Locate the cell with the specified text and output its (X, Y) center coordinate. 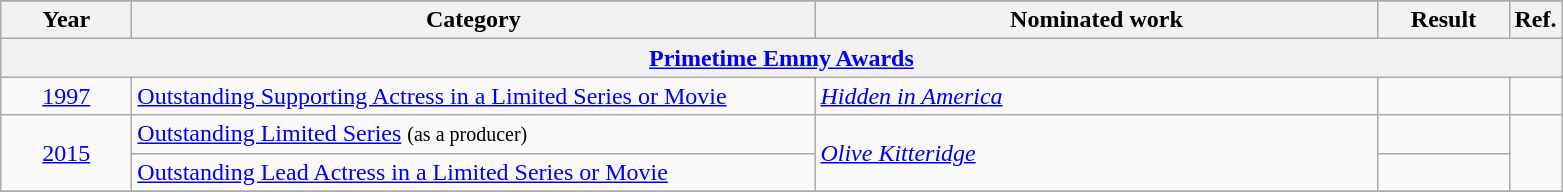
1997 (66, 96)
Outstanding Lead Actress in a Limited Series or Movie (474, 172)
Category (474, 20)
2015 (66, 153)
Outstanding Limited Series (as a producer) (474, 134)
Outstanding Supporting Actress in a Limited Series or Movie (474, 96)
Result (1444, 20)
Primetime Emmy Awards (782, 58)
Ref. (1536, 20)
Hidden in America (1096, 96)
Year (66, 20)
Nominated work (1096, 20)
Olive Kitteridge (1096, 153)
